Output the [x, y] coordinate of the center of the cell containing the given text.  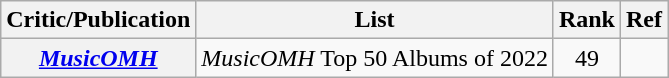
List [375, 20]
49 [586, 58]
MusicOMH [98, 58]
Rank [586, 20]
MusicOMH Top 50 Albums of 2022 [375, 58]
Critic/Publication [98, 20]
Ref [644, 20]
